Locate the cell with the specified text and output its [X, Y] center coordinate. 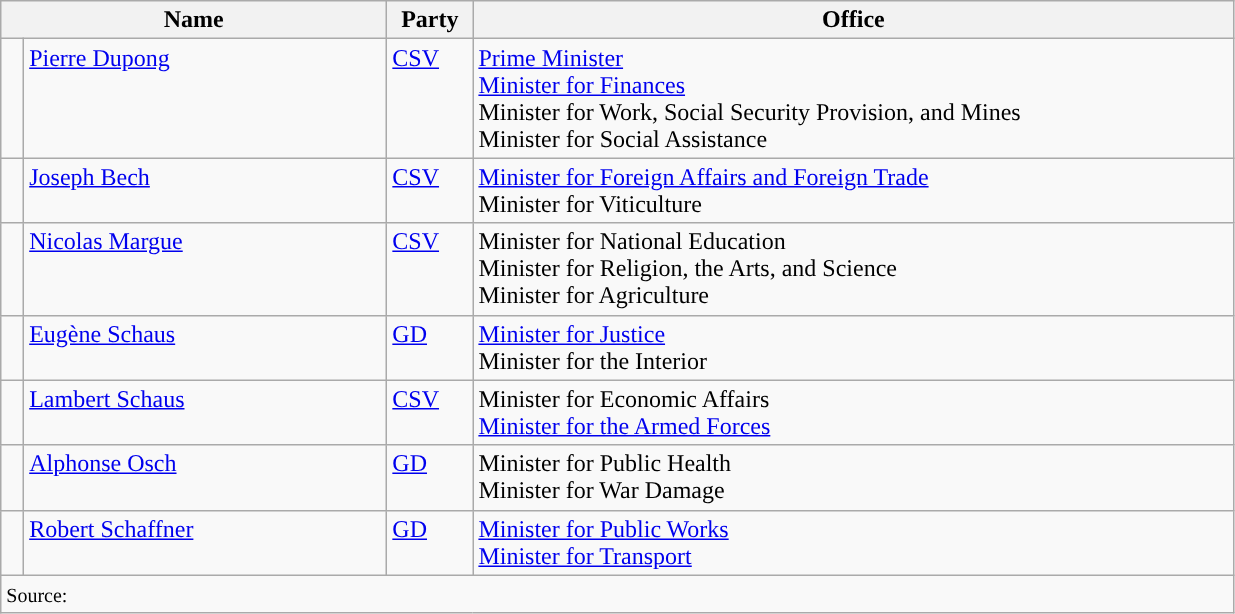
Alphonse Osch [206, 478]
Name [194, 20]
Prime Minister Minister for Finances Minister for Work, Social Security Provision, and Mines Minister for Social Assistance [854, 98]
Joseph Bech [206, 190]
Minister for Economic Affairs Minister for the Armed Forces [854, 412]
Minister for Public Health Minister for War Damage [854, 478]
Party [430, 20]
Nicolas Margue [206, 269]
Source: [618, 594]
Minister for Public Works Minister for Transport [854, 542]
Minister for National Education Minister for Religion, the Arts, and Science Minister for Agriculture [854, 269]
Eugène Schaus [206, 348]
Lambert Schaus [206, 412]
Minister for Foreign Affairs and Foreign Trade Minister for Viticulture [854, 190]
Office [854, 20]
Pierre Dupong [206, 98]
Minister for Justice Minister for the Interior [854, 348]
Robert Schaffner [206, 542]
